Identify which cell holds the provided text, then report its (x, y) central coordinate. 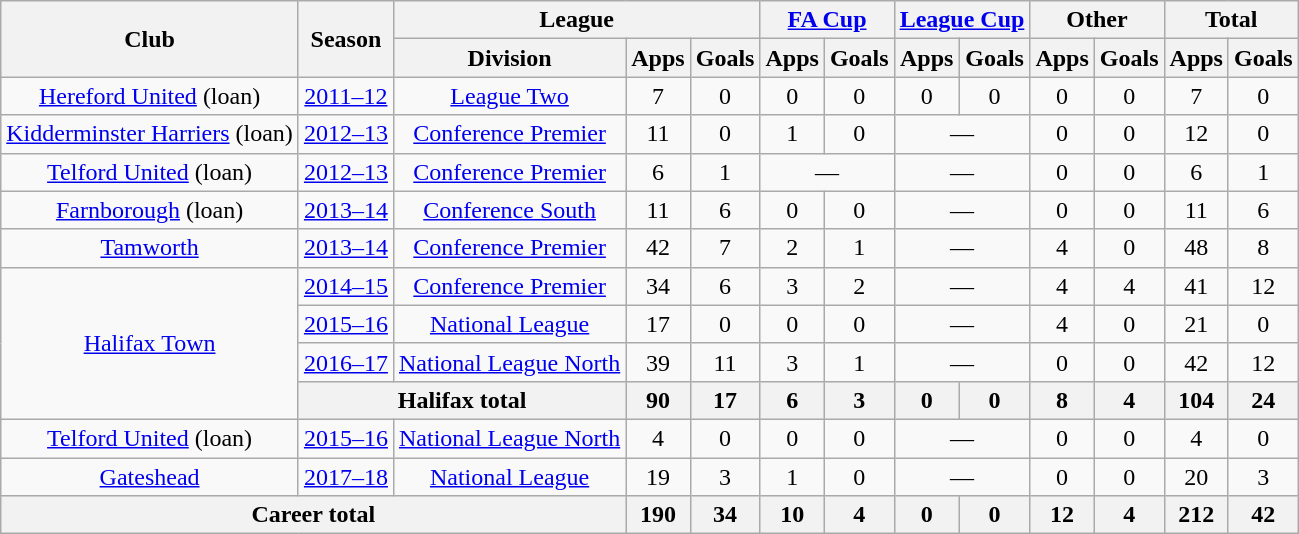
Total (1231, 20)
Conference South (509, 210)
Other (1097, 20)
2014–15 (346, 286)
Career total (314, 515)
2011–12 (346, 96)
212 (1196, 515)
Division (509, 58)
39 (658, 362)
104 (1196, 400)
10 (792, 515)
Club (150, 39)
League (576, 20)
20 (1196, 477)
190 (658, 515)
League Cup (962, 20)
2016–17 (346, 362)
90 (658, 400)
Halifax total (462, 400)
Season (346, 39)
48 (1196, 248)
Halifax Town (150, 343)
Tamworth (150, 248)
19 (658, 477)
Farnborough (loan) (150, 210)
2017–18 (346, 477)
41 (1196, 286)
21 (1196, 324)
24 (1263, 400)
FA Cup (827, 20)
Kidderminster Harriers (loan) (150, 134)
Hereford United (loan) (150, 96)
League Two (509, 96)
Gateshead (150, 477)
